Identify which cell holds the provided text, then report its (x, y) central coordinate. 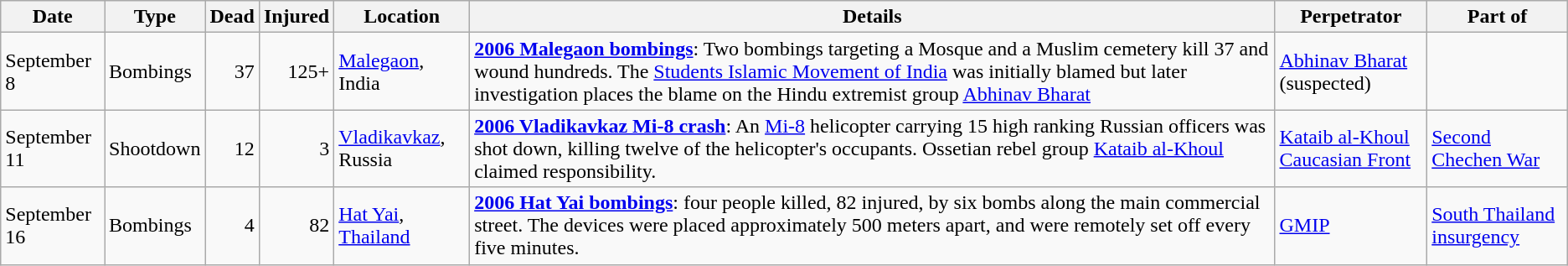
September 11 (53, 149)
Shootdown (155, 149)
12 (232, 149)
Part of (1498, 17)
GMIP (1351, 226)
Details (873, 17)
Kataib al-Khoul Caucasian Front (1351, 149)
Abhinav Bharat (suspected) (1351, 71)
Malegaon, India (402, 71)
37 (232, 71)
Date (53, 17)
3 (297, 149)
82 (297, 226)
September 16 (53, 226)
4 (232, 226)
Type (155, 17)
South Thailand insurgency (1498, 226)
Second Chechen War (1498, 149)
125+ (297, 71)
Vladikavkaz, Russia (402, 149)
Dead (232, 17)
Location (402, 17)
September 8 (53, 71)
Perpetrator (1351, 17)
Hat Yai, Thailand (402, 226)
Injured (297, 17)
